Determine the [X, Y] coordinate at the center of the cell enclosing the given text.  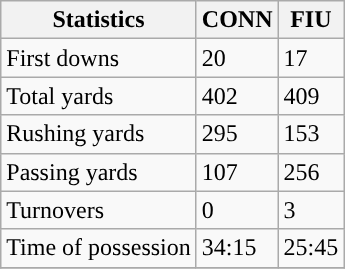
CONN [237, 20]
FIU [311, 20]
20 [237, 58]
Time of possession [99, 248]
402 [237, 96]
0 [237, 210]
Statistics [99, 20]
First downs [99, 58]
256 [311, 172]
34:15 [237, 248]
Rushing yards [99, 134]
295 [237, 134]
153 [311, 134]
25:45 [311, 248]
3 [311, 210]
409 [311, 96]
Total yards [99, 96]
Passing yards [99, 172]
17 [311, 58]
107 [237, 172]
Turnovers [99, 210]
